Scan for the cell matching the given text and deliver its (X, Y) coordinate at center. 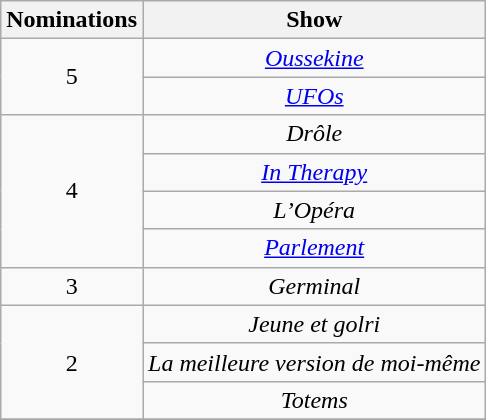
La meilleure version de moi-même (314, 362)
In Therapy (314, 172)
UFOs (314, 96)
Jeune et golri (314, 324)
Totems (314, 400)
5 (72, 77)
Oussekine (314, 58)
3 (72, 286)
Drôle (314, 134)
L’Opéra (314, 210)
2 (72, 362)
Show (314, 20)
Germinal (314, 286)
Nominations (72, 20)
Parlement (314, 248)
4 (72, 191)
